Determine the [X, Y] coordinate at the center of the cell enclosing the given text.  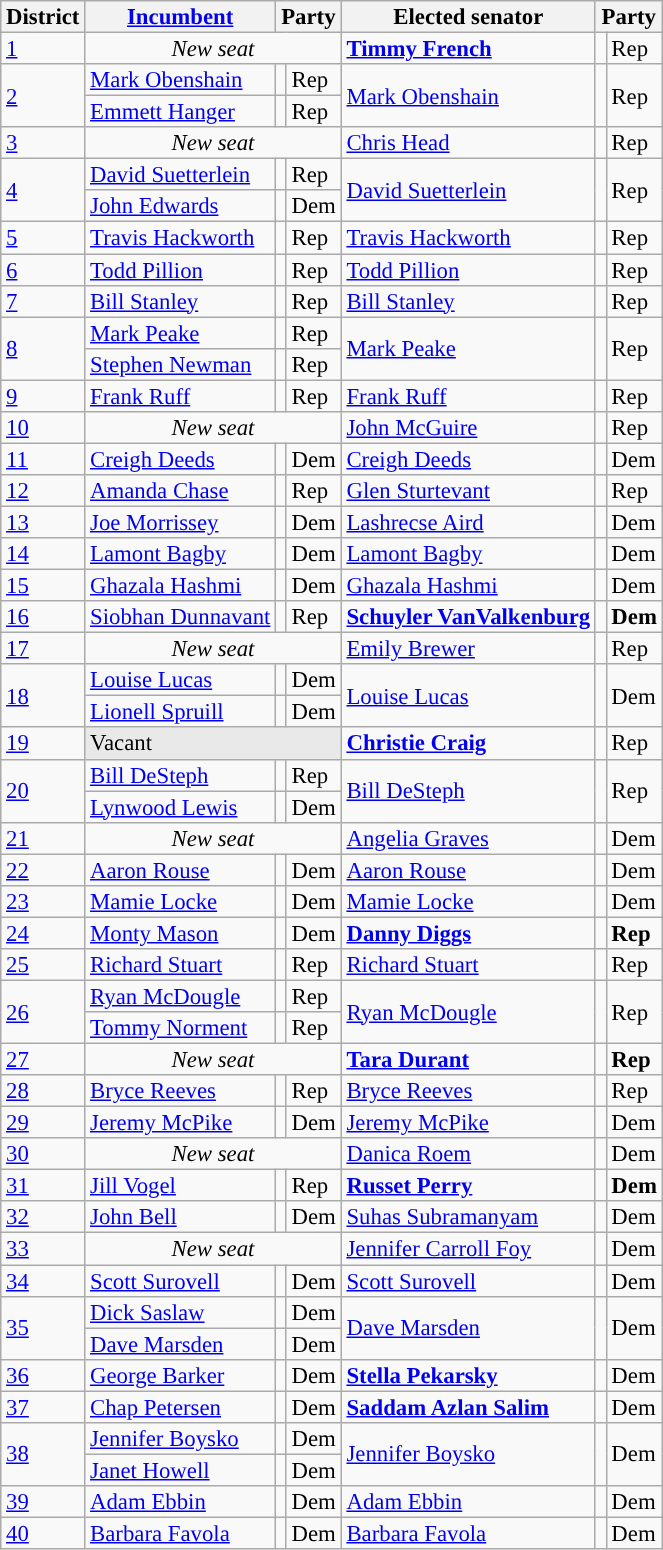
Lionell Spruill [180, 712]
28 [43, 1091]
30 [43, 1154]
John Edwards [180, 206]
12 [43, 491]
19 [43, 744]
Schuyler VanValkenburg [468, 617]
Lashrecse Aird [468, 522]
40 [43, 1533]
34 [43, 1281]
13 [43, 522]
Emily Brewer [468, 649]
2 [43, 96]
8 [43, 348]
Siobhan Dunnavant [180, 617]
Stephen Newman [180, 364]
1 [43, 49]
Janet Howell [180, 1470]
Suhas Subramanyam [468, 1218]
Tommy Norment [180, 1028]
36 [43, 1375]
16 [43, 617]
Tara Durant [468, 1060]
9 [43, 396]
20 [43, 790]
32 [43, 1218]
Russet Perry [468, 1186]
Dick Saslaw [180, 1312]
5 [43, 238]
Elected senator [468, 17]
John McGuire [468, 428]
29 [43, 1123]
Chap Petersen [180, 1407]
35 [43, 1328]
25 [43, 965]
Jill Vogel [180, 1186]
38 [43, 1454]
Incumbent [180, 17]
11 [43, 459]
Christie Craig [468, 744]
Danica Roem [468, 1154]
26 [43, 1012]
District [43, 17]
37 [43, 1407]
7 [43, 301]
Emmett Hanger [180, 112]
Lynwood Lewis [180, 807]
31 [43, 1186]
33 [43, 1249]
18 [43, 696]
24 [43, 933]
Stella Pekarsky [468, 1375]
6 [43, 270]
Saddam Azlan Salim [468, 1407]
21 [43, 838]
John Bell [180, 1218]
4 [43, 190]
Jennifer Carroll Foy [468, 1249]
Danny Diggs [468, 933]
Timmy French [468, 49]
3 [43, 143]
Glen Sturtevant [468, 491]
Monty Mason [180, 933]
15 [43, 586]
14 [43, 554]
23 [43, 902]
Amanda Chase [180, 491]
22 [43, 870]
27 [43, 1060]
Angelia Graves [468, 838]
Joe Morrissey [180, 522]
10 [43, 428]
Vacant [213, 744]
George Barker [180, 1375]
Chris Head [468, 143]
17 [43, 649]
39 [43, 1502]
